Find where the given text appears and provide that cell's center as (X, Y) coordinate. 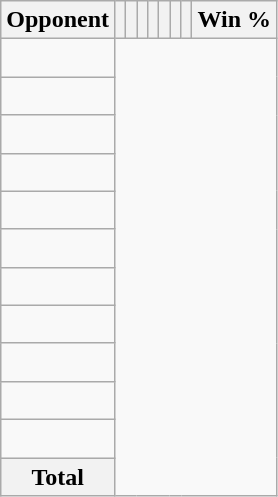
Total (58, 477)
Opponent (58, 20)
Win % (234, 20)
